Return the [X, Y] coordinate for the center point of the cell that contains the specified text.  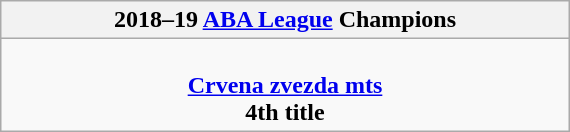
2018–19 ABA League Champions [284, 20]
Crvena zvezda mts4th title [284, 85]
